Return (X, Y) of the center of cell containing provided text 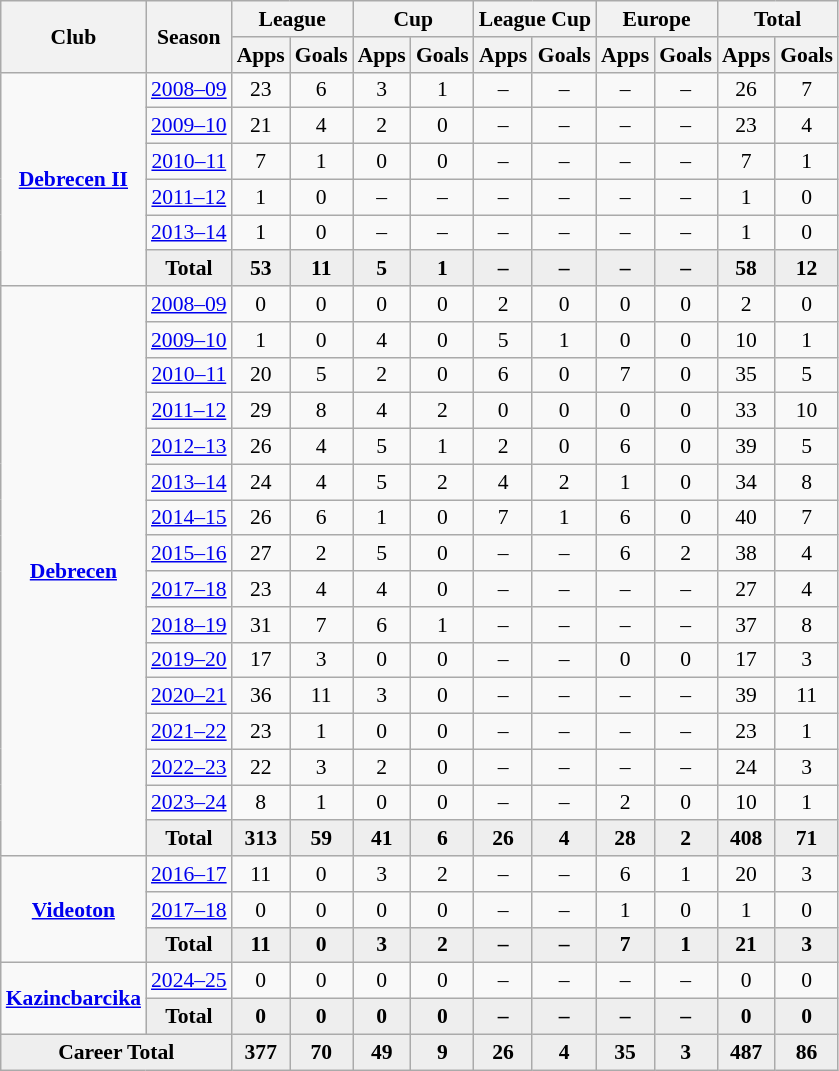
12 (806, 269)
9 (442, 1052)
Kazincbarcika (74, 998)
Debrecen (74, 571)
Videoton (74, 910)
Season (189, 36)
League Cup (535, 19)
29 (261, 411)
37 (746, 625)
31 (261, 625)
377 (261, 1052)
41 (382, 839)
487 (746, 1052)
Career Total (116, 1052)
71 (806, 839)
2019–20 (189, 660)
313 (261, 839)
2014–15 (189, 518)
Cup (414, 19)
86 (806, 1052)
2023–24 (189, 803)
2015–16 (189, 554)
38 (746, 554)
33 (746, 411)
40 (746, 518)
59 (322, 839)
2020–21 (189, 696)
2024–25 (189, 981)
49 (382, 1052)
2018–19 (189, 625)
2022–23 (189, 767)
Club (74, 36)
2016–17 (189, 874)
Europe (656, 19)
22 (261, 767)
2021–22 (189, 732)
2012–13 (189, 447)
Debrecen II (74, 179)
53 (261, 269)
34 (746, 482)
408 (746, 839)
28 (625, 839)
League (292, 19)
70 (322, 1052)
58 (746, 269)
36 (261, 696)
